Return the [x, y] coordinate for the center point of the cell that contains the specified text.  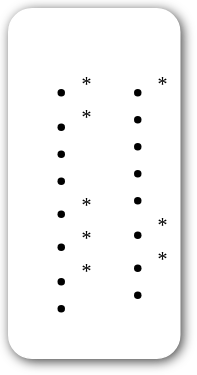
***** [56, 183]
*** [132, 183]
